Search for the cell housing the specified text and yield its [X, Y] center coordinate. 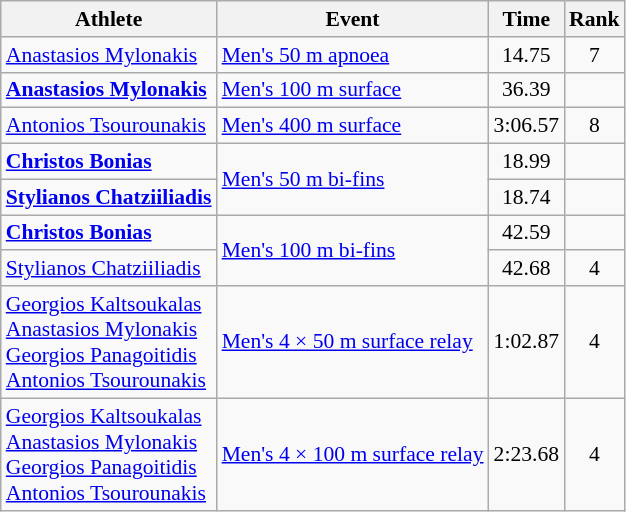
Athlete [109, 19]
8 [594, 126]
Men's 100 m bi-fins [353, 250]
2:23.68 [526, 454]
Time [526, 19]
42.68 [526, 269]
Men's 400 m surface [353, 126]
14.75 [526, 55]
36.39 [526, 90]
1:02.87 [526, 342]
Men's 4 × 100 m surface relay [353, 454]
7 [594, 55]
Event [353, 19]
Men's 50 m bi-fins [353, 180]
18.74 [526, 197]
18.99 [526, 162]
Antonios Tsourounakis [109, 126]
Men's 4 × 50 m surface relay [353, 342]
3:06.57 [526, 126]
42.59 [526, 233]
Men's 100 m surface [353, 90]
Rank [594, 19]
Men's 50 m apnoea [353, 55]
